Return [x, y] of the center of cell containing provided text 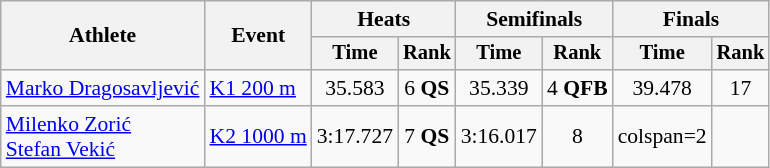
Semifinals [534, 19]
Heats [384, 19]
39.478 [662, 88]
colspan=2 [662, 136]
K2 1000 m [258, 136]
7 QS [427, 136]
K1 200 m [258, 88]
Milenko ZorićStefan Vekić [103, 136]
17 [741, 88]
35.339 [499, 88]
6 QS [427, 88]
3:16.017 [499, 136]
Athlete [103, 36]
8 [578, 136]
Finals [692, 19]
Event [258, 36]
35.583 [355, 88]
3:17.727 [355, 136]
Marko Dragosavljević [103, 88]
4 QFB [578, 88]
